Scan for the cell matching the given text and deliver its [X, Y] coordinate at center. 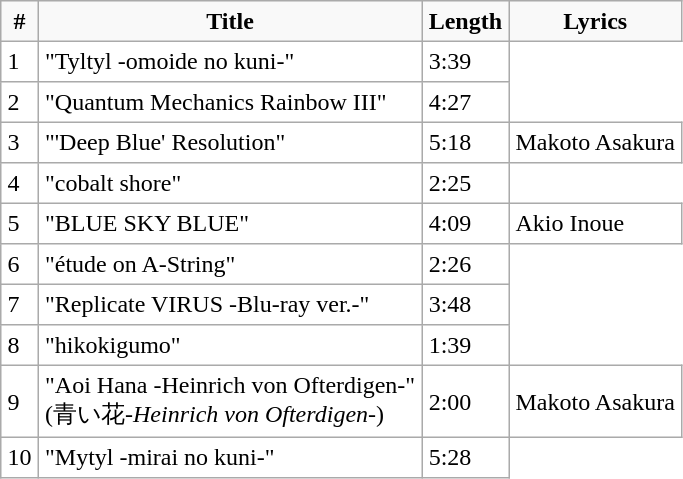
4:27 [466, 102]
5 [20, 223]
Akio Inoue [596, 223]
10 [20, 457]
"cobalt shore" [230, 183]
# [20, 21]
"Tyltyl -omoide no kuni-" [230, 61]
2:26 [466, 264]
2:25 [466, 183]
"Quantum Mechanics Rainbow III" [230, 102]
"BLUE SKY BLUE" [230, 223]
1 [20, 61]
3:48 [466, 304]
Lyrics [596, 21]
6 [20, 264]
"Replicate VIRUS -Blu-ray ver.-" [230, 304]
Title [230, 21]
"Aoi Hana -Heinrich von Ofterdigen-"(青い花-Heinrich von Ofterdigen-) [230, 401]
"'Deep Blue' Resolution" [230, 142]
3 [20, 142]
"étude on A-String" [230, 264]
"Mytyl -mirai no kuni-" [230, 457]
3:39 [466, 61]
Length [466, 21]
7 [20, 304]
4 [20, 183]
1:39 [466, 345]
5:18 [466, 142]
"hikokigumo" [230, 345]
2 [20, 102]
5:28 [466, 457]
8 [20, 345]
2:00 [466, 401]
9 [20, 401]
4:09 [466, 223]
